Locate the cell with the specified text and output its [x, y] center coordinate. 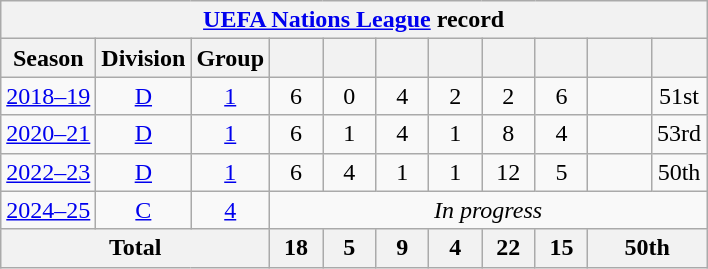
2020–21 [48, 134]
C [144, 210]
Total [136, 248]
8 [508, 134]
9 [402, 248]
Season [48, 58]
15 [562, 248]
51st [678, 96]
Division [144, 58]
12 [508, 172]
2022–23 [48, 172]
2018–19 [48, 96]
2024–25 [48, 210]
0 [350, 96]
22 [508, 248]
53rd [678, 134]
UEFA Nations League record [354, 20]
In progress [488, 210]
18 [296, 248]
Group [230, 58]
